Capture the cell that displays the provided text and extract its (X, Y) central coordinate. 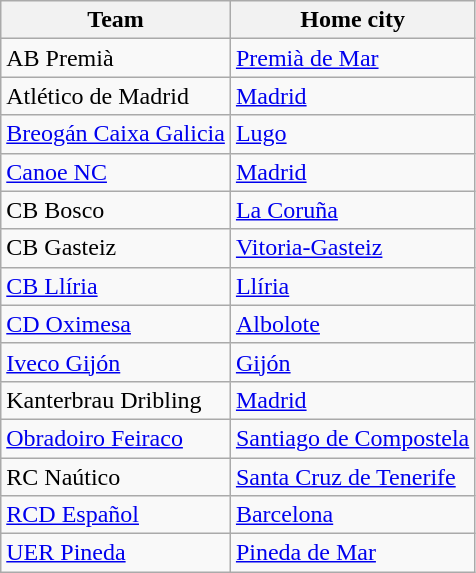
RCD Español (116, 515)
Santiago de Compostela (352, 438)
Obradoiro Feiraco (116, 438)
CD Oximesa (116, 324)
Iveco Gijón (116, 362)
Atlético de Madrid (116, 96)
CB Gasteiz (116, 248)
Premià de Mar (352, 58)
CB Bosco (116, 210)
Santa Cruz de Tenerife (352, 477)
Barcelona (352, 515)
Pineda de Mar (352, 553)
Llíria (352, 286)
CB Llíria (116, 286)
Canoe NC (116, 172)
La Coruña (352, 210)
Gijón (352, 362)
Team (116, 20)
UER Pineda (116, 553)
Vitoria-Gasteiz (352, 248)
Kanterbrau Dribling (116, 400)
Home city (352, 20)
Albolote (352, 324)
RC Naútico (116, 477)
Lugo (352, 134)
AB Premià (116, 58)
Breogán Caixa Galicia (116, 134)
